From the cell containing the given text, extract its center point as (X, Y) coordinate. 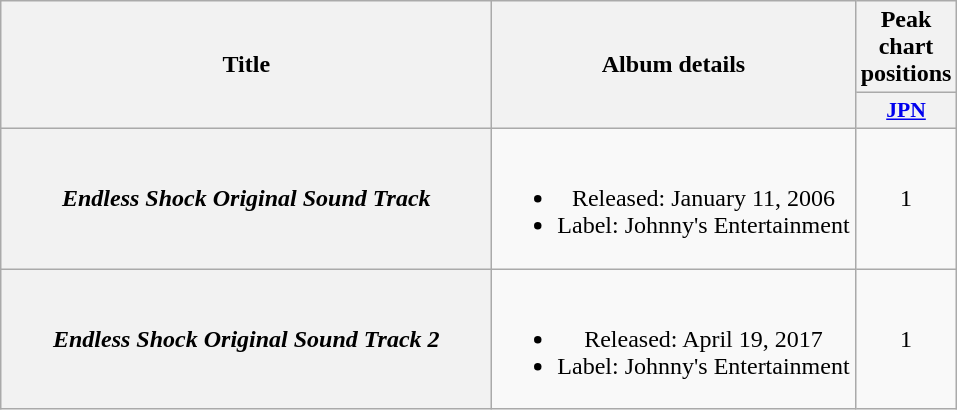
Title (246, 65)
Peak chart positions (906, 47)
Endless Shock Original Sound Track (246, 198)
Released: January 11, 2006Label: Johnny's Entertainment (674, 198)
Released: April 19, 2017Label: Johnny's Entertainment (674, 338)
Endless Shock Original Sound Track 2 (246, 338)
JPN (906, 111)
Album details (674, 65)
